Output the (x, y) coordinate of the center of the cell containing the given text.  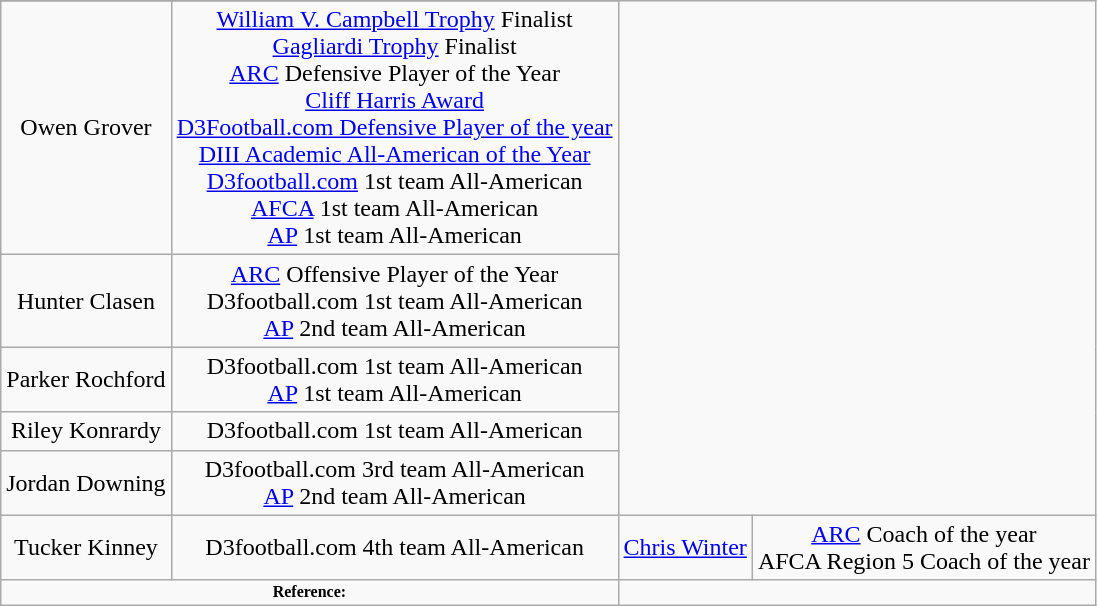
Jordan Downing (86, 482)
D3football.com 3rd team All-AmericanAP 2nd team All-American (394, 482)
Owen Grover (86, 128)
ARC Coach of the yearAFCA Region 5 Coach of the year (924, 548)
D3football.com 1st team All-AmericanAP 1st team All-American (394, 380)
Tucker Kinney (86, 548)
D3football.com 1st team All-American (394, 431)
Chris Winter (685, 548)
ARC Offensive Player of the YearD3football.com 1st team All-AmericanAP 2nd team All-American (394, 301)
Parker Rochford (86, 380)
Riley Konrardy (86, 431)
Hunter Clasen (86, 301)
D3football.com 4th team All-American (394, 548)
Reference: (310, 592)
